Return the [x, y] coordinate for the center point of the cell that contains the specified text.  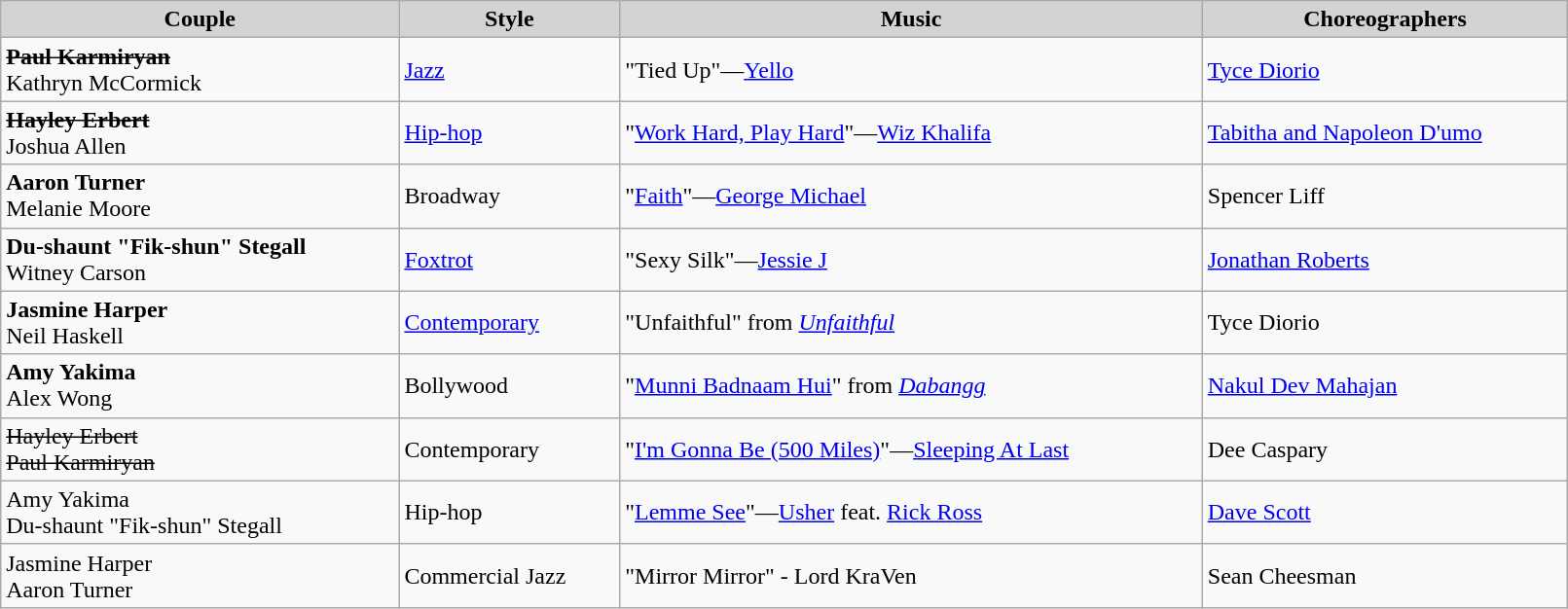
"Tied Up"—Yello [911, 70]
Tabitha and Napoleon D'umo [1385, 132]
Jasmine HarperAaron Turner [201, 576]
Jonathan Roberts [1385, 259]
"Munni Badnaam Hui" from Dabangg [911, 385]
"Sexy Silk"—Jessie J [911, 259]
"Mirror Mirror" - Lord KraVen [911, 576]
Hayley ErbertJoshua Allen [201, 132]
Nakul Dev Mahajan [1385, 385]
"Work Hard, Play Hard"—Wiz Khalifa [911, 132]
Paul KarmiryanKathryn McCormick [201, 70]
Amy YakimaDu-shaunt "Fik-shun" Stegall [201, 512]
Du-shaunt "Fik-shun" StegallWitney Carson [201, 259]
Aaron TurnerMelanie Moore [201, 197]
Dee Caspary [1385, 449]
Jasmine HarperNeil Haskell [201, 323]
"Lemme See"—Usher feat. Rick Ross [911, 512]
Dave Scott [1385, 512]
Bollywood [510, 385]
"Faith"—George Michael [911, 197]
"I'm Gonna Be (500 Miles)"—Sleeping At Last [911, 449]
Couple [201, 19]
Commercial Jazz [510, 576]
Choreographers [1385, 19]
Amy YakimaAlex Wong [201, 385]
Foxtrot [510, 259]
Sean Cheesman [1385, 576]
"Unfaithful" from Unfaithful [911, 323]
Hayley ErbertPaul Karmiryan [201, 449]
Spencer Liff [1385, 197]
Jazz [510, 70]
Music [911, 19]
Broadway [510, 197]
Style [510, 19]
